Return [x, y] of the center of cell containing provided text 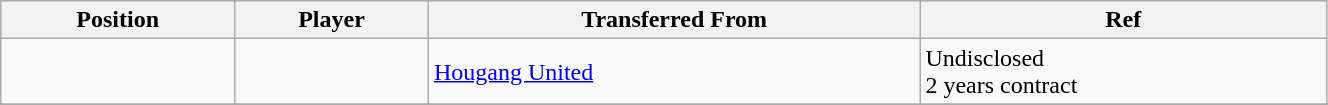
Transferred From [674, 20]
Player [332, 20]
Ref [1124, 20]
Hougang United [674, 72]
Undisclosed 2 years contract [1124, 72]
Position [118, 20]
